Return (X, Y) of the center of cell containing provided text 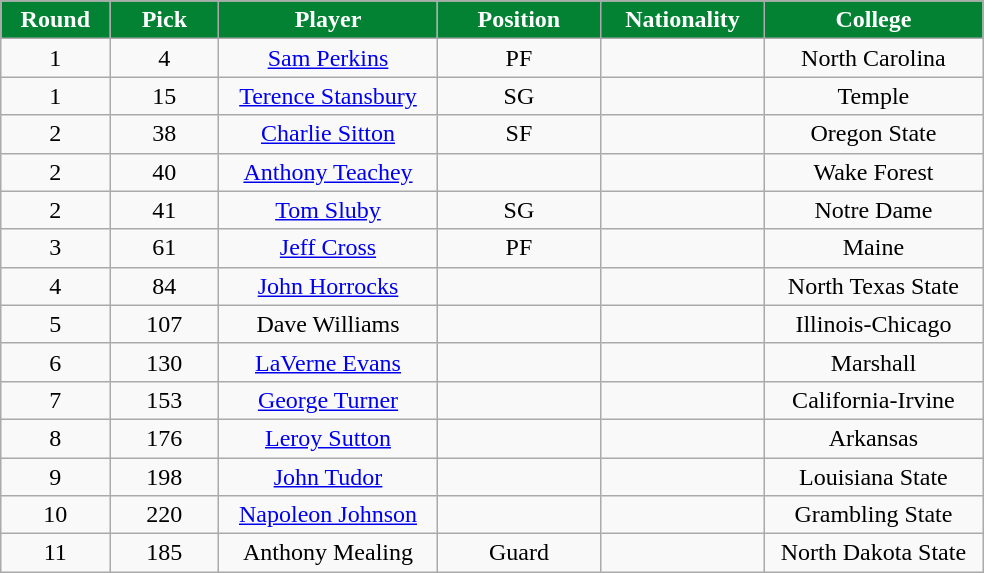
153 (164, 400)
11 (56, 553)
Nationality (683, 20)
7 (56, 400)
8 (56, 438)
John Tudor (328, 477)
41 (164, 210)
38 (164, 134)
130 (164, 362)
Arkansas (873, 438)
SF (519, 134)
9 (56, 477)
61 (164, 248)
North Texas State (873, 286)
Illinois-Chicago (873, 324)
5 (56, 324)
185 (164, 553)
Pick (164, 20)
Charlie Sitton (328, 134)
220 (164, 515)
Maine (873, 248)
Oregon State (873, 134)
Jeff Cross (328, 248)
Position (519, 20)
Temple (873, 96)
Player (328, 20)
Sam Perkins (328, 58)
15 (164, 96)
6 (56, 362)
North Carolina (873, 58)
Notre Dame (873, 210)
Round (56, 20)
Anthony Teachey (328, 172)
3 (56, 248)
North Dakota State (873, 553)
Tom Sluby (328, 210)
40 (164, 172)
10 (56, 515)
Louisiana State (873, 477)
Anthony Mealing (328, 553)
John Horrocks (328, 286)
Grambling State (873, 515)
84 (164, 286)
Guard (519, 553)
George Turner (328, 400)
California-Irvine (873, 400)
Leroy Sutton (328, 438)
107 (164, 324)
198 (164, 477)
Dave Williams (328, 324)
LaVerne Evans (328, 362)
Wake Forest (873, 172)
Napoleon Johnson (328, 515)
Terence Stansbury (328, 96)
176 (164, 438)
College (873, 20)
Marshall (873, 362)
